From the cell containing the given text, extract its center point as [x, y] coordinate. 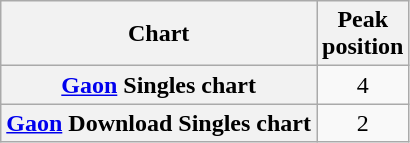
Chart [159, 34]
Gaon Singles chart [159, 85]
Gaon Download Singles chart [159, 123]
Peakposition [363, 34]
2 [363, 123]
4 [363, 85]
